Provide the (X, Y) coordinate of the cell's center where the given text is located.  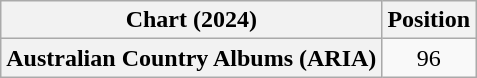
Chart (2024) (192, 20)
96 (429, 58)
Australian Country Albums (ARIA) (192, 58)
Position (429, 20)
